Search for the cell housing the specified text and yield its (X, Y) center coordinate. 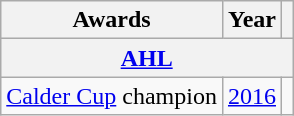
Awards (112, 20)
Year (252, 20)
AHL (147, 58)
Calder Cup champion (112, 96)
2016 (252, 96)
